Search for the cell housing the specified text and yield its [x, y] center coordinate. 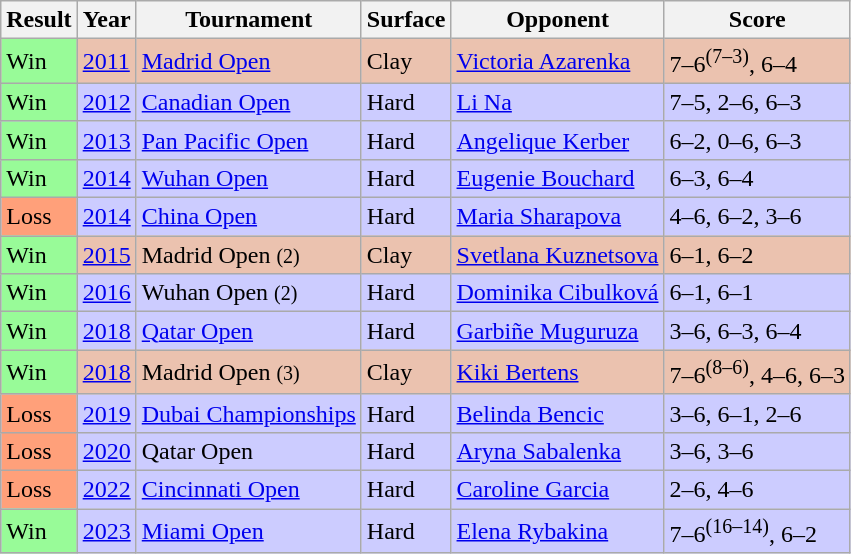
Wuhan Open [248, 178]
Angelique Kerber [558, 140]
Li Na [558, 102]
6–1, 6–1 [757, 293]
Year [106, 20]
7–6(16–14), 6–2 [757, 532]
Garbiñe Muguruza [558, 331]
Dubai Championships [248, 413]
7–5, 2–6, 6–3 [757, 102]
Cincinnati Open [248, 489]
Belinda Bencic [558, 413]
Madrid Open (2) [248, 255]
2013 [106, 140]
4–6, 6–2, 3–6 [757, 217]
2–6, 4–6 [757, 489]
Opponent [558, 20]
Canadian Open [248, 102]
7–6(8–6), 4–6, 6–3 [757, 372]
Score [757, 20]
Victoria Azarenka [558, 62]
Kiki Bertens [558, 372]
3–6, 6–1, 2–6 [757, 413]
7–6(7–3), 6–4 [757, 62]
Madrid Open (3) [248, 372]
2020 [106, 451]
6–1, 6–2 [757, 255]
6–2, 0–6, 6–3 [757, 140]
Pan Pacific Open [248, 140]
Maria Sharapova [558, 217]
Tournament [248, 20]
Svetlana Kuznetsova [558, 255]
2016 [106, 293]
2011 [106, 62]
China Open [248, 217]
Aryna Sabalenka [558, 451]
Result [39, 20]
Caroline Garcia [558, 489]
3–6, 6–3, 6–4 [757, 331]
Madrid Open [248, 62]
2022 [106, 489]
Wuhan Open (2) [248, 293]
Elena Rybakina [558, 532]
2023 [106, 532]
2012 [106, 102]
2015 [106, 255]
Miami Open [248, 532]
2019 [106, 413]
Eugenie Bouchard [558, 178]
Surface [406, 20]
6–3, 6–4 [757, 178]
Dominika Cibulková [558, 293]
3–6, 3–6 [757, 451]
